Scan for the cell matching the given text and deliver its (X, Y) coordinate at center. 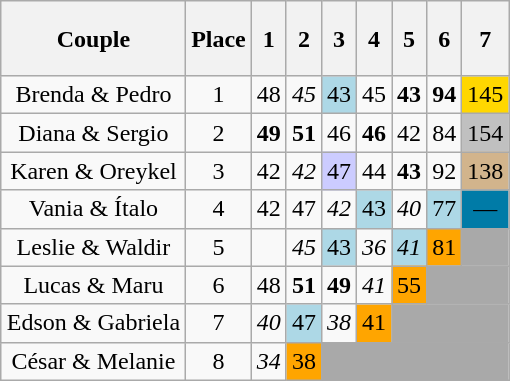
34 (268, 361)
Vania & Ítalo (93, 209)
36 (374, 247)
César & Melanie (93, 361)
— (486, 209)
138 (486, 171)
Leslie & Waldir (93, 247)
Place (219, 38)
Diana & Sergio (93, 133)
145 (486, 95)
Karen & Oreykel (93, 171)
44 (374, 171)
Couple (93, 38)
77 (444, 209)
8 (219, 361)
Lucas & Maru (93, 285)
92 (444, 171)
84 (444, 133)
55 (410, 285)
Brenda & Pedro (93, 95)
94 (444, 95)
Edson & Gabriela (93, 323)
81 (444, 247)
154 (486, 133)
